Return [x, y] of the center of cell containing provided text 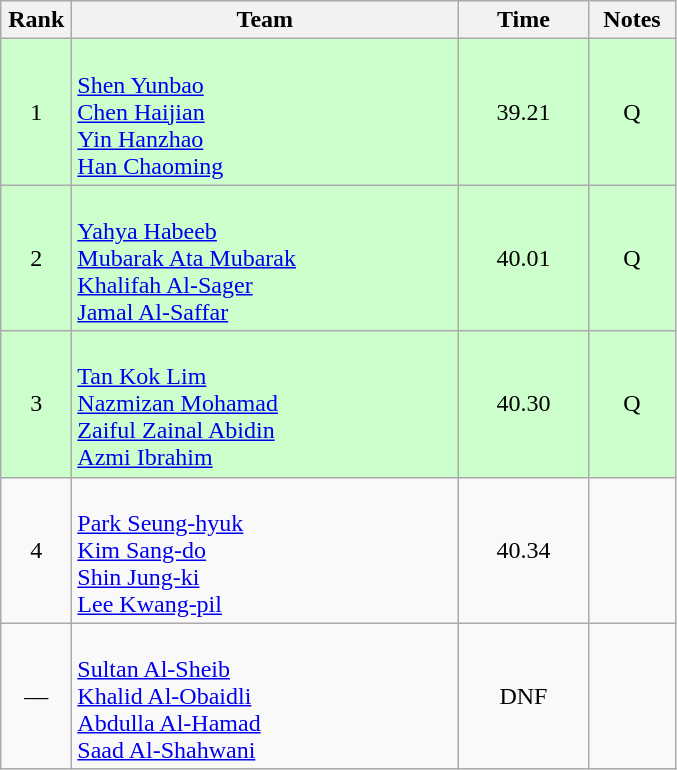
— [36, 696]
40.34 [524, 550]
Yahya HabeebMubarak Ata MubarakKhalifah Al-SagerJamal Al-Saffar [265, 258]
DNF [524, 696]
40.01 [524, 258]
Park Seung-hyukKim Sang-doShin Jung-kiLee Kwang-pil [265, 550]
Team [265, 20]
Rank [36, 20]
Time [524, 20]
Sultan Al-SheibKhalid Al-ObaidliAbdulla Al-HamadSaad Al-Shahwani [265, 696]
Notes [632, 20]
39.21 [524, 112]
Shen YunbaoChen HaijianYin HanzhaoHan Chaoming [265, 112]
40.30 [524, 404]
2 [36, 258]
Tan Kok LimNazmizan MohamadZaiful Zainal AbidinAzmi Ibrahim [265, 404]
4 [36, 550]
3 [36, 404]
1 [36, 112]
